Search for the cell housing the specified text and yield its [X, Y] center coordinate. 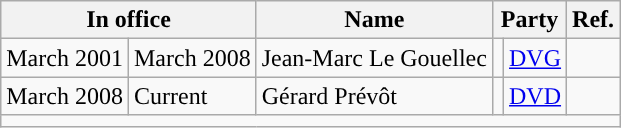
March 2001 [65, 58]
Ref. [594, 20]
Current [192, 96]
DVD [536, 96]
Gérard Prévôt [374, 96]
DVG [536, 58]
In office [128, 20]
Party [529, 20]
Jean-Marc Le Gouellec [374, 58]
Name [374, 20]
